Search for the cell housing the specified text and yield its [X, Y] center coordinate. 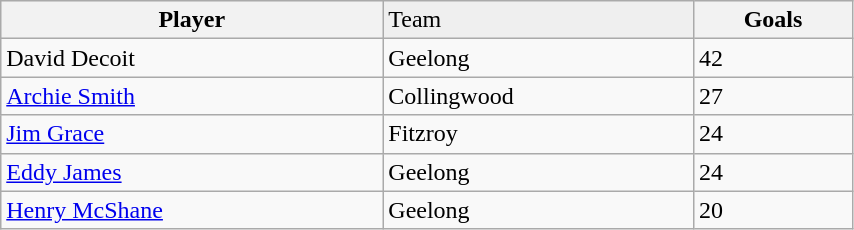
Fitzroy [538, 134]
Henry McShane [192, 210]
Eddy James [192, 172]
Team [538, 20]
42 [774, 58]
Player [192, 20]
Collingwood [538, 96]
David Decoit [192, 58]
20 [774, 210]
Archie Smith [192, 96]
27 [774, 96]
Jim Grace [192, 134]
Goals [774, 20]
